Determine the (X, Y) coordinate at the center of the cell enclosing the given text.  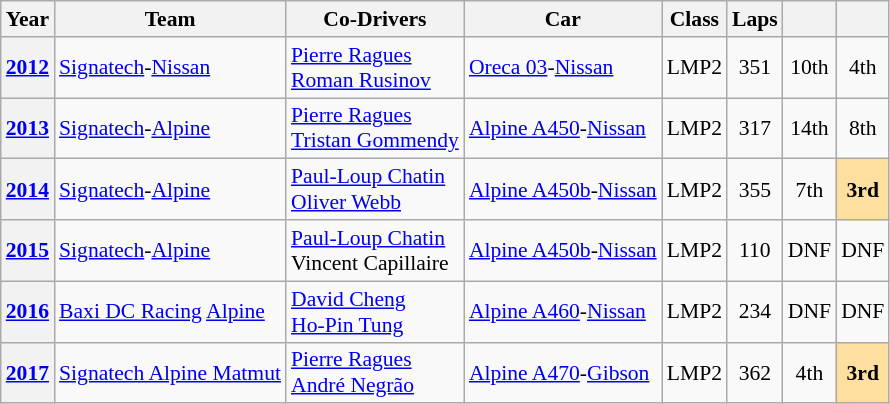
Year (28, 19)
8th (862, 128)
2017 (28, 372)
14th (810, 128)
Alpine A460-Nissan (563, 312)
Pierre Ragues Roman Rusinov (375, 68)
Alpine A470-Gibson (563, 372)
Car (563, 19)
2015 (28, 250)
Alpine A450-Nissan (563, 128)
234 (755, 312)
Oreca 03-Nissan (563, 68)
351 (755, 68)
Co-Drivers (375, 19)
Signatech-Nissan (170, 68)
2013 (28, 128)
317 (755, 128)
David Cheng Ho-Pin Tung (375, 312)
Class (694, 19)
Pierre Ragues André Negrão (375, 372)
2014 (28, 190)
362 (755, 372)
7th (810, 190)
2016 (28, 312)
110 (755, 250)
Paul-Loup Chatin Vincent Capillaire (375, 250)
10th (810, 68)
Baxi DC Racing Alpine (170, 312)
Paul-Loup Chatin Oliver Webb (375, 190)
Signatech Alpine Matmut (170, 372)
Pierre Ragues Tristan Gommendy (375, 128)
355 (755, 190)
2012 (28, 68)
Laps (755, 19)
Team (170, 19)
